Determine the (x, y) coordinate at the center of the cell enclosing the given text.  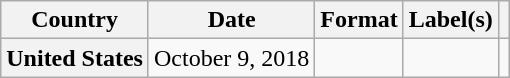
United States (75, 58)
Label(s) (450, 20)
October 9, 2018 (231, 58)
Format (359, 20)
Date (231, 20)
Country (75, 20)
